Determine the (X, Y) coordinate at the center of the cell enclosing the given text.  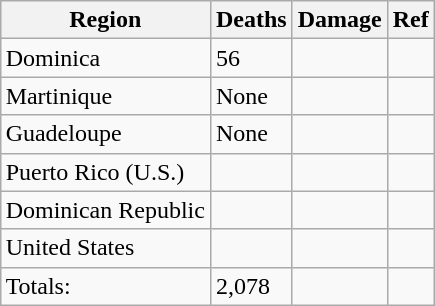
2,078 (251, 286)
Damage (340, 20)
Ref (410, 20)
56 (251, 58)
Dominica (105, 58)
Region (105, 20)
Puerto Rico (U.S.) (105, 172)
Deaths (251, 20)
Martinique (105, 96)
Guadeloupe (105, 134)
Dominican Republic (105, 210)
United States (105, 248)
Totals: (105, 286)
